From the cell containing the given text, extract its center point as [X, Y] coordinate. 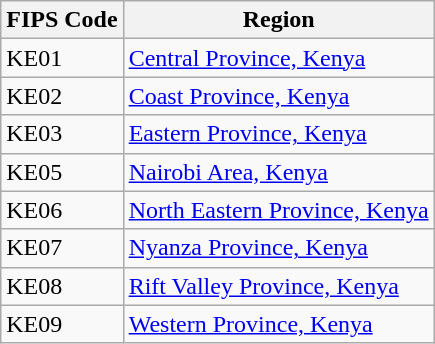
Nairobi Area, Kenya [278, 172]
KE06 [62, 210]
KE08 [62, 286]
Coast Province, Kenya [278, 96]
KE05 [62, 172]
KE01 [62, 58]
KE07 [62, 248]
FIPS Code [62, 20]
Nyanza Province, Kenya [278, 248]
Eastern Province, Kenya [278, 134]
KE02 [62, 96]
Region [278, 20]
Central Province, Kenya [278, 58]
Western Province, Kenya [278, 324]
North Eastern Province, Kenya [278, 210]
KE03 [62, 134]
KE09 [62, 324]
Rift Valley Province, Kenya [278, 286]
